From the cell containing the given text, extract its center point as [x, y] coordinate. 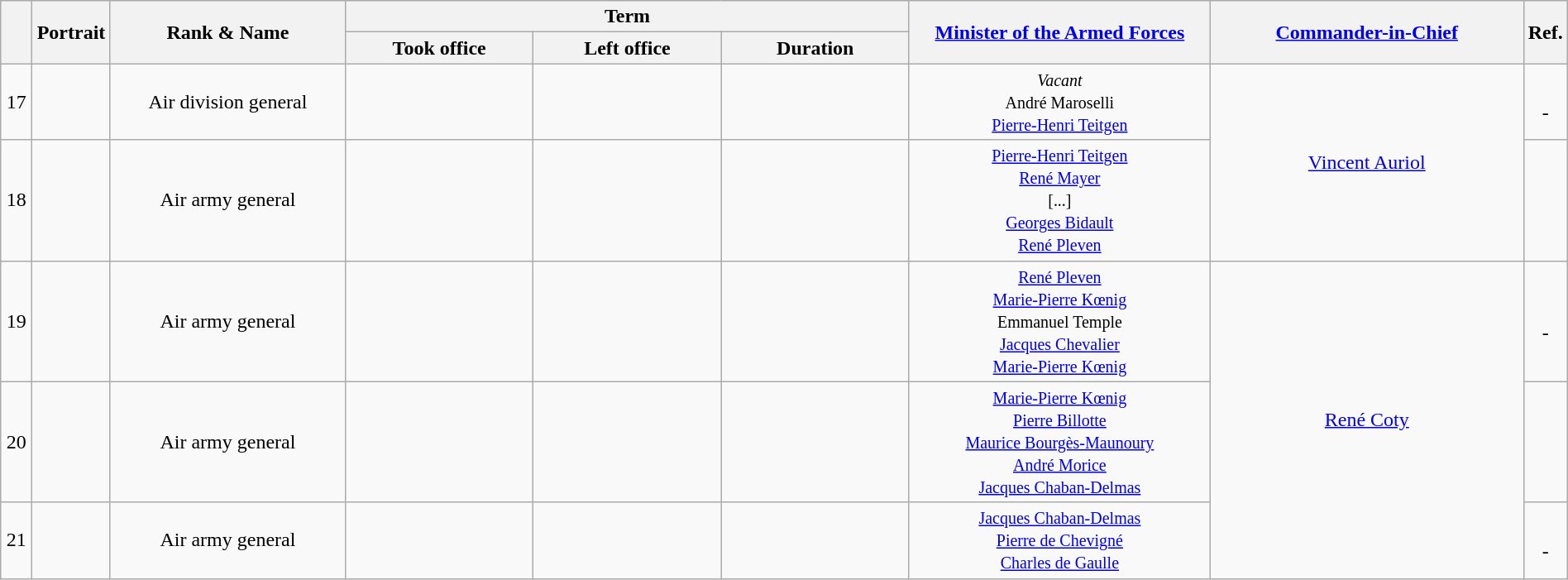
18 [17, 200]
Jacques Chaban-DelmasPierre de ChevignéCharles de Gaulle [1059, 540]
17 [17, 102]
Duration [815, 48]
VacantAndré MaroselliPierre-Henri Teitgen [1059, 102]
Term [627, 17]
Vincent Auriol [1366, 162]
Left office [627, 48]
19 [17, 321]
Air division general [227, 102]
Commander-in-Chief [1366, 32]
Portrait [71, 32]
René PlevenMarie-Pierre KœnigEmmanuel TempleJacques ChevalierMarie-Pierre Kœnig [1059, 321]
21 [17, 540]
Pierre-Henri TeitgenRené Mayer[...]Georges BidaultRené Pleven [1059, 200]
Rank & Name [227, 32]
20 [17, 442]
Marie-Pierre KœnigPierre BillotteMaurice Bourgès-MaunouryAndré MoriceJacques Chaban-Delmas [1059, 442]
René Coty [1366, 419]
Ref. [1545, 32]
Minister of the Armed Forces [1059, 32]
Took office [438, 48]
